From the cell containing the given text, extract its center point as (x, y) coordinate. 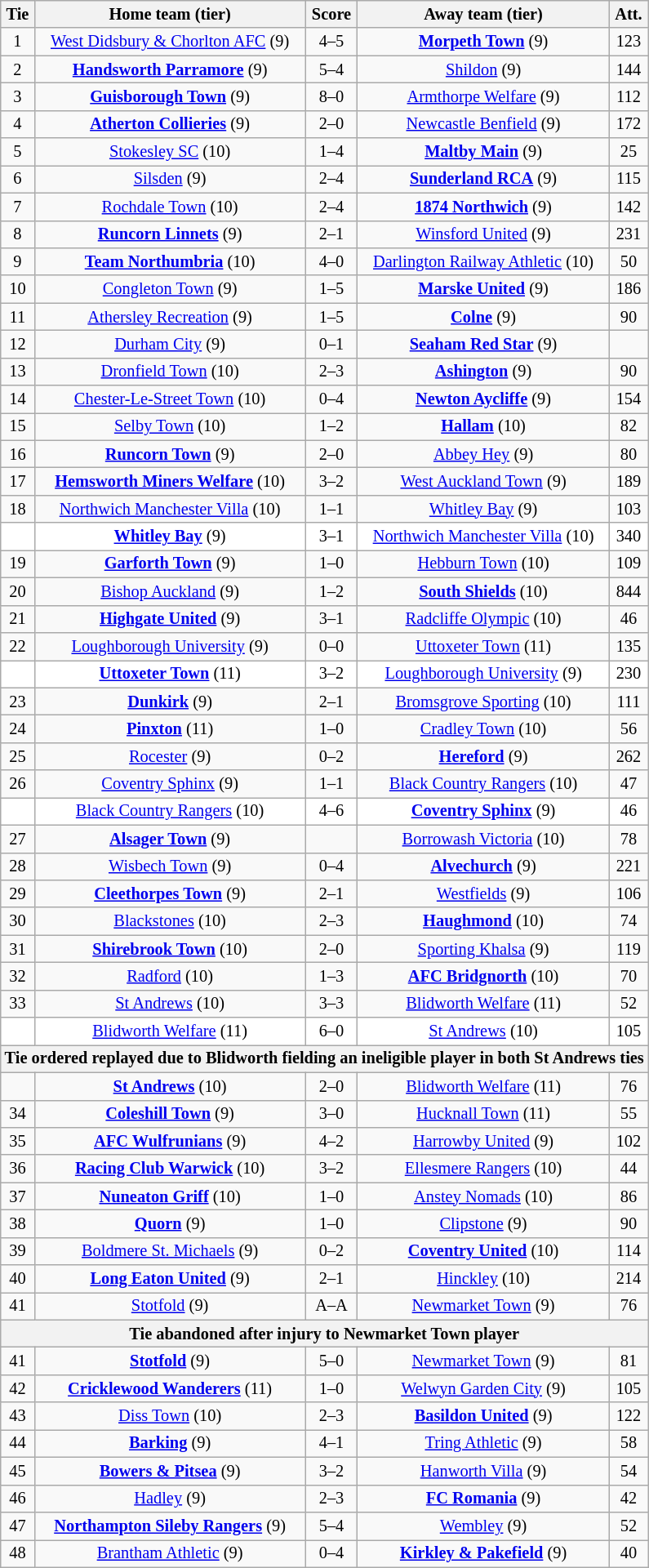
55 (629, 1114)
Westfields (9) (483, 893)
86 (629, 1196)
19 (18, 563)
Ellesmere Rangers (10) (483, 1169)
Athersley Recreation (9) (170, 317)
Brantham Athletic (9) (170, 1553)
58 (629, 1443)
Pinxton (11) (170, 728)
340 (629, 537)
0–1 (331, 344)
Team Northumbria (10) (170, 261)
172 (629, 124)
Hadley (9) (170, 1499)
2 (18, 69)
114 (629, 1251)
1 (18, 42)
Northampton Sileby Rangers (9) (170, 1526)
AFC Wulfrunians (9) (170, 1141)
Shirebrook Town (10) (170, 949)
Alvechurch (9) (483, 866)
Bowers & Pitsea (9) (170, 1471)
106 (629, 893)
Stokesley SC (10) (170, 152)
Coventry United (10) (483, 1251)
Cricklewood Wanderers (11) (170, 1388)
Basildon United (9) (483, 1416)
29 (18, 893)
135 (629, 646)
16 (18, 454)
Home team (tier) (170, 14)
Darlington Railway Athletic (10) (483, 261)
28 (18, 866)
36 (18, 1169)
FC Romania (9) (483, 1499)
43 (18, 1416)
21 (18, 619)
Tie ordered replayed due to Blidworth fielding an ineligible player in both St Andrews ties (325, 1058)
70 (629, 976)
18 (18, 509)
221 (629, 866)
8–0 (331, 96)
262 (629, 756)
Diss Town (10) (170, 1416)
112 (629, 96)
23 (18, 702)
186 (629, 289)
Away team (tier) (483, 14)
Borrowash Victoria (10) (483, 839)
8 (18, 234)
39 (18, 1251)
Tie abandoned after injury to Newmarket Town player (325, 1334)
34 (18, 1114)
Bishop Auckland (9) (170, 591)
Anstey Nomads (10) (483, 1196)
AFC Bridgnorth (10) (483, 976)
56 (629, 728)
West Didsbury & Chorlton AFC (9) (170, 42)
103 (629, 509)
Highgate United (9) (170, 619)
33 (18, 1004)
A–A (331, 1306)
123 (629, 42)
27 (18, 839)
Shildon (9) (483, 69)
4–1 (331, 1443)
31 (18, 949)
Silsden (9) (170, 179)
Wisbech Town (9) (170, 866)
Alsager Town (9) (170, 839)
Radford (10) (170, 976)
22 (18, 646)
Hereford (9) (483, 756)
West Auckland Town (9) (483, 481)
Hemsworth Miners Welfare (10) (170, 481)
1–3 (331, 976)
12 (18, 344)
Att. (629, 14)
Radcliffe Olympic (10) (483, 619)
26 (18, 784)
9 (18, 261)
Colne (9) (483, 317)
Hebburn Town (10) (483, 563)
81 (629, 1361)
7 (18, 207)
Tie (18, 14)
Congleton Town (9) (170, 289)
Sporting Khalsa (9) (483, 949)
Kirkley & Pakefield (9) (483, 1553)
5–0 (331, 1361)
20 (18, 591)
Boldmere St. Michaels (9) (170, 1251)
231 (629, 234)
Bromsgrove Sporting (10) (483, 702)
144 (629, 69)
80 (629, 454)
4–5 (331, 42)
Score (331, 14)
Newton Aycliffe (9) (483, 399)
Hallam (10) (483, 426)
Wembley (9) (483, 1526)
189 (629, 481)
Welwyn Garden City (9) (483, 1388)
1874 Northwich (9) (483, 207)
154 (629, 399)
Barking (9) (170, 1443)
Armthorpe Welfare (9) (483, 96)
Runcorn Town (9) (170, 454)
844 (629, 591)
Racing Club Warwick (10) (170, 1169)
Newcastle Benfield (9) (483, 124)
15 (18, 426)
Nuneaton Griff (10) (170, 1196)
82 (629, 426)
102 (629, 1141)
Dronfield Town (10) (170, 372)
Harrowby United (9) (483, 1141)
14 (18, 399)
115 (629, 179)
119 (629, 949)
109 (629, 563)
Quorn (9) (170, 1223)
Cradley Town (10) (483, 728)
11 (18, 317)
3–0 (331, 1114)
Guisborough Town (9) (170, 96)
50 (629, 261)
32 (18, 976)
1–4 (331, 152)
54 (629, 1471)
Durham City (9) (170, 344)
Winsford United (9) (483, 234)
Runcorn Linnets (9) (170, 234)
4–6 (331, 811)
Atherton Collieries (9) (170, 124)
38 (18, 1223)
Marske United (9) (483, 289)
0–0 (331, 646)
3 (18, 96)
Dunkirk (9) (170, 702)
Seaham Red Star (9) (483, 344)
Maltby Main (9) (483, 152)
Handsworth Parramore (9) (170, 69)
Blackstones (10) (170, 921)
13 (18, 372)
3–3 (331, 1004)
4 (18, 124)
230 (629, 674)
17 (18, 481)
South Shields (10) (483, 591)
5 (18, 152)
24 (18, 728)
37 (18, 1196)
4–0 (331, 261)
142 (629, 207)
6–0 (331, 1031)
Ashington (9) (483, 372)
Hinckley (10) (483, 1279)
Hanworth Villa (9) (483, 1471)
Abbey Hey (9) (483, 454)
Sunderland RCA (9) (483, 179)
Tring Athletic (9) (483, 1443)
10 (18, 289)
Clipstone (9) (483, 1223)
Selby Town (10) (170, 426)
35 (18, 1141)
78 (629, 839)
Coleshill Town (9) (170, 1114)
6 (18, 179)
30 (18, 921)
111 (629, 702)
Hucknall Town (11) (483, 1114)
Garforth Town (9) (170, 563)
122 (629, 1416)
Rocester (9) (170, 756)
45 (18, 1471)
Cleethorpes Town (9) (170, 893)
74 (629, 921)
48 (18, 1553)
Morpeth Town (9) (483, 42)
4–2 (331, 1141)
Haughmond (10) (483, 921)
Long Eaton United (9) (170, 1279)
Rochdale Town (10) (170, 207)
214 (629, 1279)
Chester-Le-Street Town (10) (170, 399)
